Provide the [x, y] coordinate of the cell's center where the given text is located.  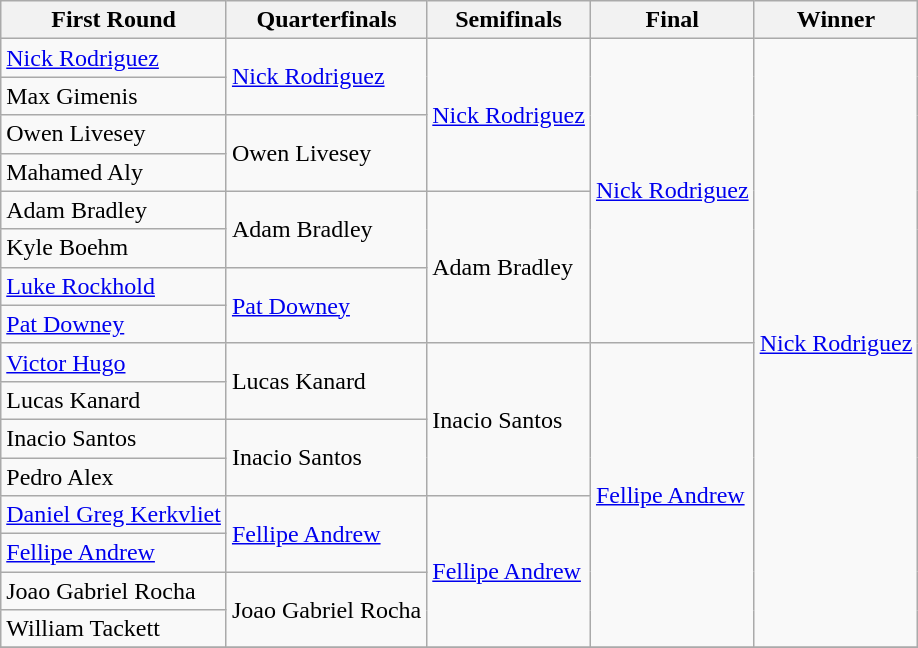
Winner [836, 20]
First Round [114, 20]
Mahamed Aly [114, 172]
Semifinals [509, 20]
Final [672, 20]
Luke Rockhold [114, 286]
Max Gimenis [114, 96]
William Tackett [114, 629]
Quarterfinals [326, 20]
Kyle Boehm [114, 248]
Victor Hugo [114, 362]
Daniel Greg Kerkvliet [114, 515]
Pedro Alex [114, 477]
